Output the [x, y] coordinate of the center of the cell containing the given text.  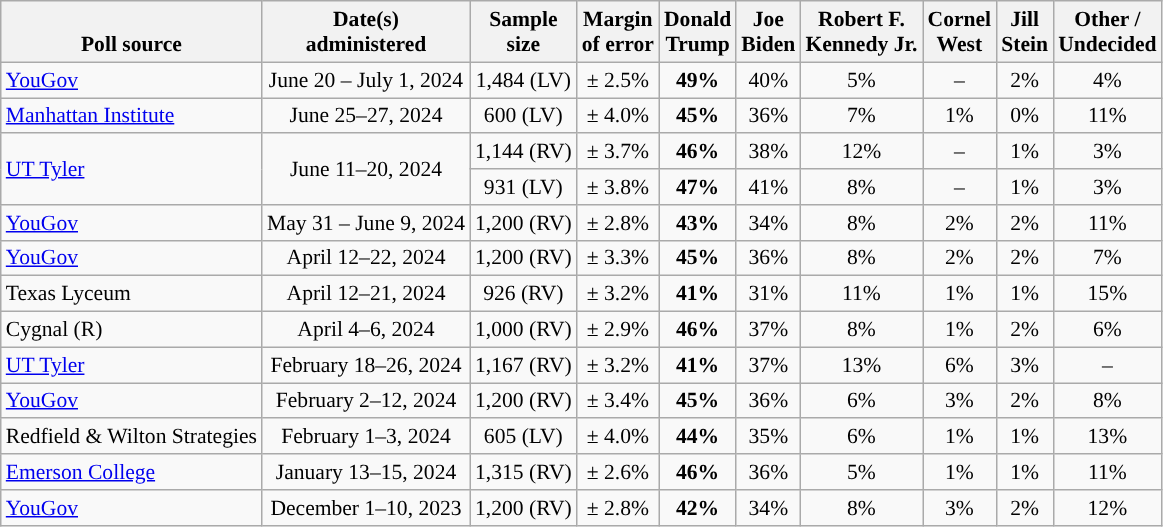
December 1–10, 2023 [366, 508]
± 2.5% [618, 80]
49% [698, 80]
April 12–21, 2024 [366, 294]
± 3.8% [618, 187]
1,315 (RV) [524, 472]
Poll source [132, 32]
605 (LV) [524, 437]
47% [698, 187]
May 31 – June 9, 2024 [366, 223]
926 (RV) [524, 294]
February 1–3, 2024 [366, 437]
Texas Lyceum [132, 294]
1,144 (RV) [524, 152]
40% [768, 80]
31% [768, 294]
600 (LV) [524, 116]
1,484 (LV) [524, 80]
January 13–15, 2024 [366, 472]
June 20 – July 1, 2024 [366, 80]
1,167 (RV) [524, 365]
June 25–27, 2024 [366, 116]
April 12–22, 2024 [366, 258]
CornelWest [959, 32]
Date(s)administered [366, 32]
931 (LV) [524, 187]
JoeBiden [768, 32]
± 3.3% [618, 258]
DonaldTrump [698, 32]
Robert F.Kennedy Jr. [861, 32]
44% [698, 437]
0% [1024, 116]
38% [768, 152]
± 2.9% [618, 330]
February 2–12, 2024 [366, 401]
35% [768, 437]
Samplesize [524, 32]
April 4–6, 2024 [366, 330]
Other /Undecided [1107, 32]
42% [698, 508]
June 11–20, 2024 [366, 170]
February 18–26, 2024 [366, 365]
JillStein [1024, 32]
1,000 (RV) [524, 330]
15% [1107, 294]
Emerson College [132, 472]
Marginof error [618, 32]
Redfield & Wilton Strategies [132, 437]
± 2.6% [618, 472]
Manhattan Institute [132, 116]
43% [698, 223]
± 3.4% [618, 401]
Cygnal (R) [132, 330]
± 3.7% [618, 152]
4% [1107, 80]
